Identify which cell holds the provided text, then report its [x, y] central coordinate. 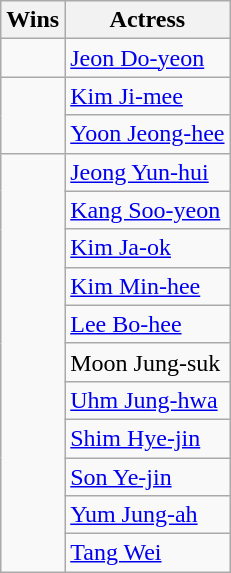
Kang Soo-yeon [148, 210]
Yoon Jeong-hee [148, 134]
Jeon Do-yeon [148, 58]
Kim Min-hee [148, 286]
Wins [33, 20]
Kim Ji-mee [148, 96]
Shim Hye-jin [148, 438]
Jeong Yun-hui [148, 172]
Tang Wei [148, 553]
Moon Jung-suk [148, 362]
Son Ye-jin [148, 477]
Kim Ja-ok [148, 248]
Lee Bo-hee [148, 324]
Uhm Jung-hwa [148, 400]
Yum Jung-ah [148, 515]
Actress [148, 20]
